Determine the (x, y) coordinate at the center of the cell enclosing the given text.  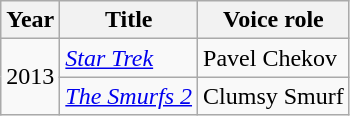
Title (129, 20)
Year (30, 20)
Clumsy Smurf (274, 96)
The Smurfs 2 (129, 96)
2013 (30, 77)
Pavel Chekov (274, 58)
Voice role (274, 20)
Star Trek (129, 58)
